Output the (X, Y) coordinate of the center of the cell containing the given text.  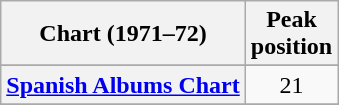
Chart (1971–72) (123, 34)
Peakposition (291, 34)
Spanish Albums Chart (123, 85)
21 (291, 85)
